Identify which cell holds the provided text, then report its (x, y) central coordinate. 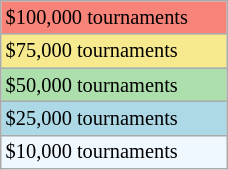
$100,000 tournaments (114, 17)
$50,000 tournaments (114, 85)
$10,000 tournaments (114, 152)
$75,000 tournaments (114, 51)
$25,000 tournaments (114, 118)
